From the cell containing the given text, extract its center point as (X, Y) coordinate. 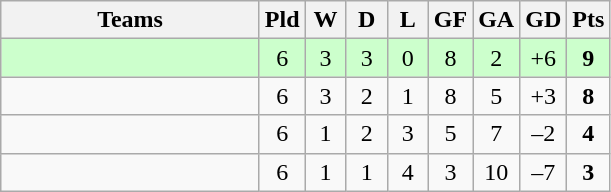
10 (496, 172)
GF (450, 20)
Pts (588, 20)
W (326, 20)
Teams (130, 20)
L (408, 20)
GD (544, 20)
+3 (544, 96)
GA (496, 20)
–7 (544, 172)
–2 (544, 134)
+6 (544, 58)
Pld (282, 20)
7 (496, 134)
D (366, 20)
9 (588, 58)
0 (408, 58)
